Identify which cell holds the provided text, then report its (x, y) central coordinate. 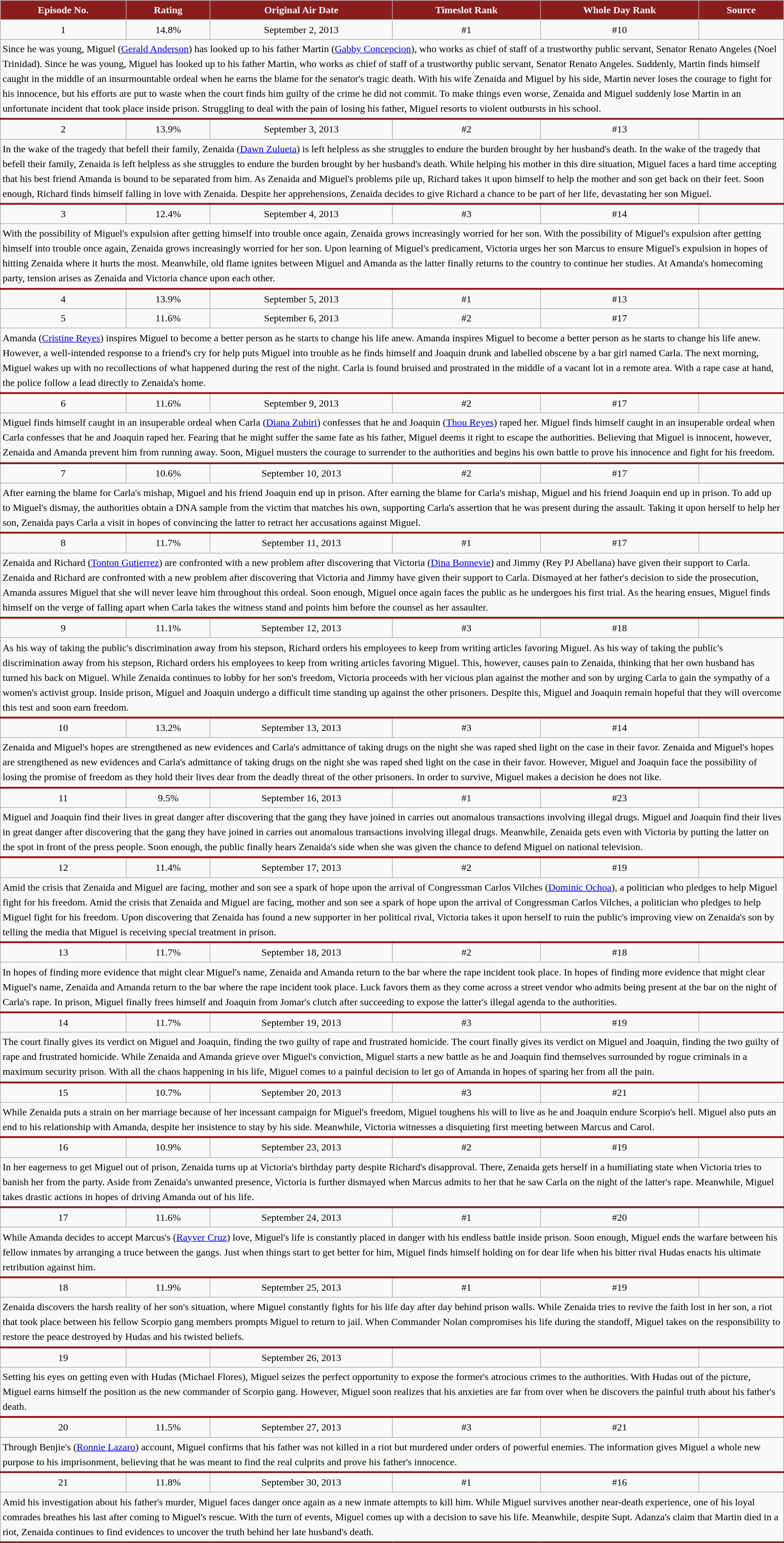
16 (63, 1148)
September 4, 2013 (301, 214)
September 10, 2013 (301, 473)
11 (63, 798)
14.8% (168, 30)
14 (63, 1023)
17 (63, 1217)
5 (63, 319)
4 (63, 299)
3 (63, 214)
#23 (619, 798)
9.5% (168, 798)
September 25, 2013 (301, 1287)
September 13, 2013 (301, 727)
1 (63, 30)
11.1% (168, 628)
September 11, 2013 (301, 543)
September 19, 2013 (301, 1023)
Timeslot Rank (466, 10)
September 9, 2013 (301, 403)
September 24, 2013 (301, 1217)
15 (63, 1092)
13.2% (168, 727)
#20 (619, 1217)
Rating (168, 10)
11.9% (168, 1287)
11.8% (168, 1483)
10.7% (168, 1092)
12 (63, 868)
19 (63, 1357)
21 (63, 1483)
2 (63, 129)
10 (63, 727)
10.6% (168, 473)
September 20, 2013 (301, 1092)
September 12, 2013 (301, 628)
September 27, 2013 (301, 1427)
Episode No. (63, 10)
September 18, 2013 (301, 952)
8 (63, 543)
12.4% (168, 214)
September 23, 2013 (301, 1148)
September 6, 2013 (301, 319)
6 (63, 403)
20 (63, 1427)
Source (741, 10)
18 (63, 1287)
10.9% (168, 1148)
September 5, 2013 (301, 299)
Original Air Date (301, 10)
Whole Day Rank (619, 10)
September 16, 2013 (301, 798)
#10 (619, 30)
7 (63, 473)
11.5% (168, 1427)
September 2, 2013 (301, 30)
September 26, 2013 (301, 1357)
11.4% (168, 868)
9 (63, 628)
September 3, 2013 (301, 129)
September 17, 2013 (301, 868)
#16 (619, 1483)
13 (63, 952)
September 30, 2013 (301, 1483)
